For the text-containing cell, return its midpoint in [x, y] coordinate format. 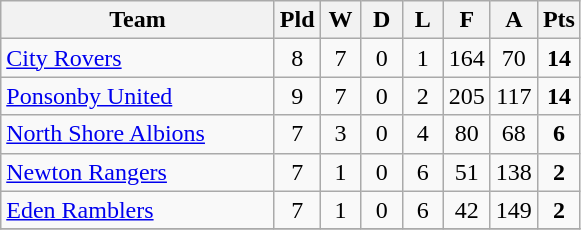
Pld [297, 20]
Eden Ramblers [138, 210]
70 [514, 58]
51 [466, 172]
117 [514, 96]
North Shore Albions [138, 134]
149 [514, 210]
68 [514, 134]
4 [422, 134]
A [514, 20]
L [422, 20]
F [466, 20]
City Rovers [138, 58]
W [340, 20]
9 [297, 96]
80 [466, 134]
8 [297, 58]
164 [466, 58]
205 [466, 96]
138 [514, 172]
42 [466, 210]
Newton Rangers [138, 172]
Team [138, 20]
Ponsonby United [138, 96]
D [382, 20]
3 [340, 134]
Pts [558, 20]
